From the cell containing the given text, extract its center point as [X, Y] coordinate. 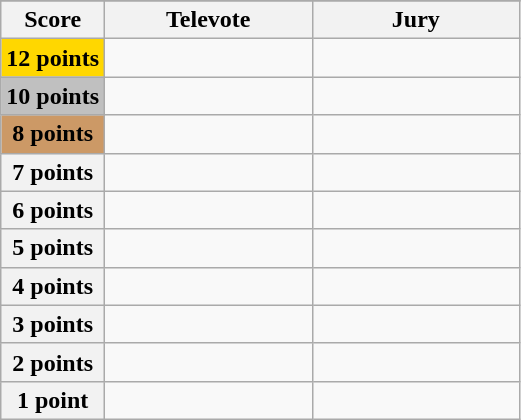
Televote [209, 20]
4 points [53, 286]
2 points [53, 362]
7 points [53, 172]
3 points [53, 324]
5 points [53, 248]
10 points [53, 96]
Score [53, 20]
12 points [53, 58]
8 points [53, 134]
1 point [53, 400]
Jury [416, 20]
6 points [53, 210]
